Provide the [x, y] coordinate of the cell's center where the given text is located.  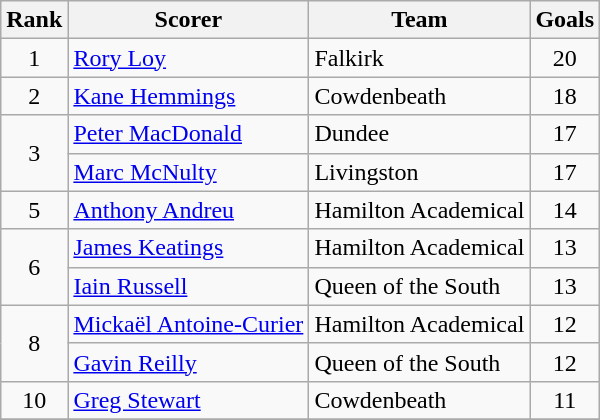
Rory Loy [188, 58]
Kane Hemmings [188, 96]
5 [34, 210]
Rank [34, 20]
James Keatings [188, 248]
11 [565, 400]
Team [420, 20]
Mickaël Antoine-Curier [188, 324]
20 [565, 58]
Anthony Andreu [188, 210]
Gavin Reilly [188, 362]
14 [565, 210]
Iain Russell [188, 286]
1 [34, 58]
Dundee [420, 134]
Livingston [420, 172]
Scorer [188, 20]
18 [565, 96]
Marc McNulty [188, 172]
Falkirk [420, 58]
3 [34, 153]
Greg Stewart [188, 400]
8 [34, 343]
10 [34, 400]
Goals [565, 20]
6 [34, 267]
Peter MacDonald [188, 134]
2 [34, 96]
